Search for the cell housing the specified text and yield its (x, y) center coordinate. 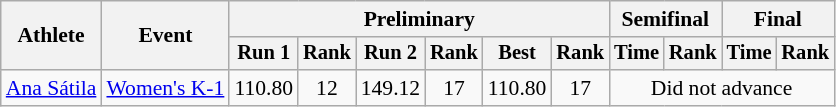
Semifinal (665, 19)
Event (165, 36)
Best (518, 54)
Did not advance (722, 88)
12 (327, 88)
Athlete (52, 36)
Final (778, 19)
Preliminary (419, 19)
Women's K-1 (165, 88)
Run 2 (390, 54)
Ana Sátila (52, 88)
149.12 (390, 88)
Run 1 (264, 54)
